Extract the (X, Y) coordinate from the center of the cell holding the provided text.  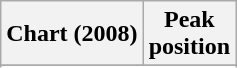
Chart (2008) (72, 34)
Peakposition (189, 34)
